Locate the cell with the specified text and output its [X, Y] center coordinate. 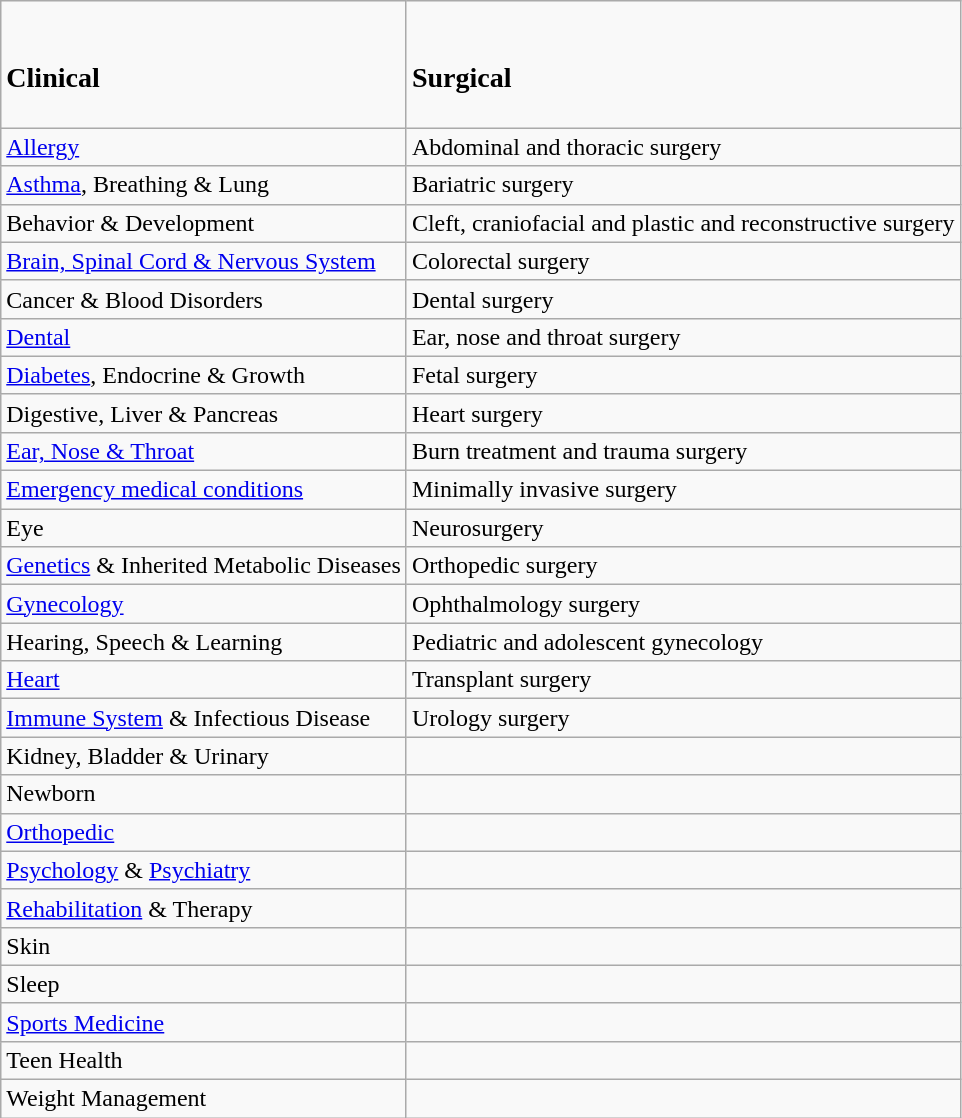
Minimally invasive surgery [683, 490]
Asthma, Breathing & Lung [204, 185]
Gynecology [204, 604]
Cleft, craniofacial and plastic and reconstructive surgery [683, 223]
Dental surgery [683, 299]
Abdominal and thoracic surgery [683, 147]
Kidney, Bladder & Urinary [204, 756]
Newborn [204, 794]
Teen Health [204, 1060]
Ear, Nose & Throat [204, 451]
Genetics & Inherited Metabolic Diseases [204, 566]
Sleep [204, 984]
Heart surgery [683, 413]
Psychology & Psychiatry [204, 870]
Skin [204, 946]
Bariatric surgery [683, 185]
Ear, nose and throat surgery [683, 337]
Orthopedic [204, 832]
Behavior & Development [204, 223]
Weight Management [204, 1099]
Transplant surgery [683, 680]
Digestive, Liver & Pancreas [204, 413]
Burn treatment and trauma surgery [683, 451]
Emergency medical conditions [204, 490]
Urology surgery [683, 718]
Rehabilitation & Therapy [204, 908]
Allergy [204, 147]
Heart [204, 680]
Brain, Spinal Cord & Nervous System [204, 261]
Neurosurgery [683, 528]
Dental [204, 337]
Surgical [683, 64]
Fetal surgery [683, 375]
Pediatric and adolescent gynecology [683, 642]
Orthopedic surgery [683, 566]
Ophthalmology surgery [683, 604]
Sports Medicine [204, 1022]
Colorectal surgery [683, 261]
Diabetes, Endocrine & Growth [204, 375]
Hearing, Speech & Learning [204, 642]
Eye [204, 528]
Clinical [204, 64]
Immune System & Infectious Disease [204, 718]
Cancer & Blood Disorders [204, 299]
